Capture the cell that displays the provided text and extract its [x, y] central coordinate. 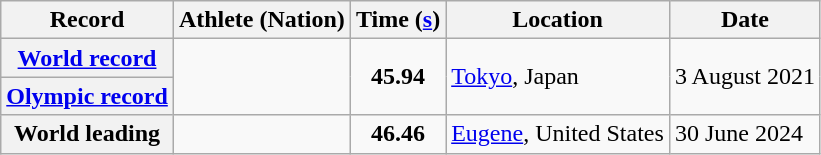
World record [88, 58]
Eugene, United States [558, 134]
Athlete (Nation) [262, 20]
46.46 [398, 134]
Location [558, 20]
World leading [88, 134]
Olympic record [88, 96]
Time (s) [398, 20]
Record [88, 20]
Date [744, 20]
Tokyo, Japan [558, 77]
30 June 2024 [744, 134]
3 August 2021 [744, 77]
45.94 [398, 77]
